Extract the [X, Y] coordinate from the center of the cell holding the provided text.  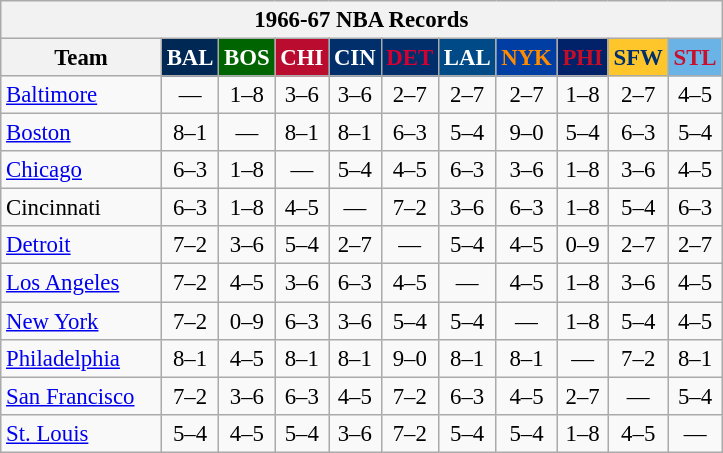
SFW [638, 58]
Philadelphia [82, 358]
Team [82, 58]
PHI [582, 58]
1966-67 NBA Records [362, 20]
LAL [466, 58]
CHI [302, 58]
San Francisco [82, 396]
New York [82, 321]
NYK [526, 58]
St. Louis [82, 433]
Cincinnati [82, 208]
Boston [82, 133]
CIN [355, 58]
Baltimore [82, 95]
BOS [247, 58]
BAL [190, 58]
Detroit [82, 245]
Chicago [82, 170]
Los Angeles [82, 283]
STL [695, 58]
DET [410, 58]
